Determine the [x, y] coordinate at the center of the cell enclosing the given text.  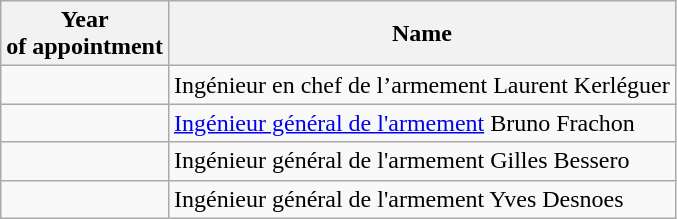
Ingénieur en chef de l’armement Laurent Kerléguer [422, 85]
Ingénieur général de l'armement Bruno Frachon [422, 123]
Ingénieur général de l'armement Gilles Bessero [422, 161]
Ingénieur général de l'armement Yves Desnoes [422, 199]
Name [422, 34]
Year of appointment [85, 34]
